Scan for the cell matching the given text and deliver its [x, y] coordinate at center. 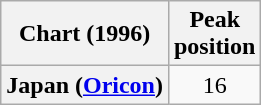
Peakposition [214, 34]
16 [214, 85]
Japan (Oricon) [85, 85]
Chart (1996) [85, 34]
